Locate the cell with the specified text and output its (X, Y) center coordinate. 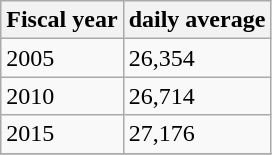
2015 (62, 134)
27,176 (197, 134)
26,714 (197, 96)
26,354 (197, 58)
Fiscal year (62, 20)
daily average (197, 20)
2010 (62, 96)
2005 (62, 58)
